Locate the cell with the specified text and output its (X, Y) center coordinate. 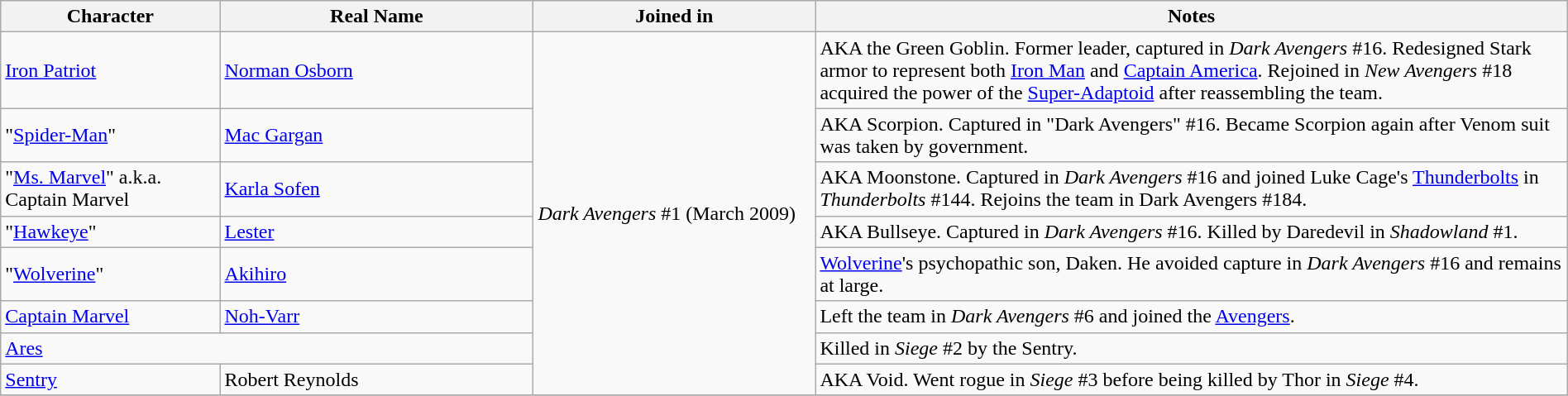
Killed in Siege #2 by the Sentry. (1191, 348)
Robert Reynolds (377, 379)
Notes (1191, 17)
Joined in (675, 17)
AKA Scorpion. Captured in "Dark Avengers" #16. Became Scorpion again after Venom suit was taken by government. (1191, 136)
Karla Sofen (377, 188)
Ares (267, 348)
Dark Avengers #1 (March 2009) (675, 214)
Noh-Varr (377, 317)
Sentry (111, 379)
Captain Marvel (111, 317)
"Ms. Marvel" a.k.a. Captain Marvel (111, 188)
Character (111, 17)
"Wolverine" (111, 274)
Iron Patriot (111, 70)
AKA Moonstone. Captured in Dark Avengers #16 and joined Luke Cage's Thunderbolts in Thunderbolts #144. Rejoins the team in Dark Avengers #184. (1191, 188)
Mac Gargan (377, 136)
Norman Osborn (377, 70)
"Hawkeye" (111, 231)
"Spider-Man" (111, 136)
AKA Void. Went rogue in Siege #3 before being killed by Thor in Siege #4. (1191, 379)
Left the team in Dark Avengers #6 and joined the Avengers. (1191, 317)
Wolverine's psychopathic son, Daken. He avoided capture in Dark Avengers #16 and remains at large. (1191, 274)
Akihiro (377, 274)
Lester (377, 231)
Real Name (377, 17)
AKA Bullseye. Captured in Dark Avengers #16. Killed by Daredevil in Shadowland #1. (1191, 231)
